For the text-containing cell, return its midpoint in (x, y) coordinate format. 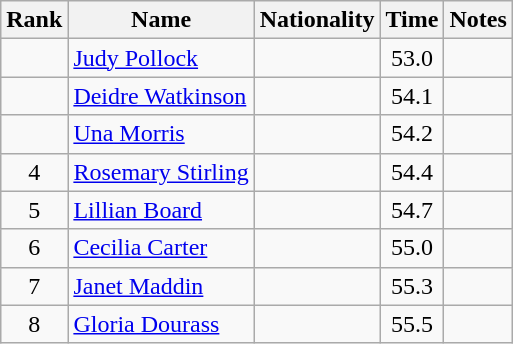
Nationality (317, 20)
Una Morris (161, 134)
Janet Maddin (161, 286)
Lillian Board (161, 210)
Time (412, 20)
7 (34, 286)
54.1 (412, 96)
54.2 (412, 134)
4 (34, 172)
Judy Pollock (161, 58)
5 (34, 210)
54.7 (412, 210)
Notes (478, 20)
55.3 (412, 286)
Rosemary Stirling (161, 172)
Cecilia Carter (161, 248)
Deidre Watkinson (161, 96)
55.0 (412, 248)
53.0 (412, 58)
8 (34, 324)
Gloria Dourass (161, 324)
Name (161, 20)
54.4 (412, 172)
6 (34, 248)
55.5 (412, 324)
Rank (34, 20)
